Output the [X, Y] coordinate of the center of the cell containing the given text.  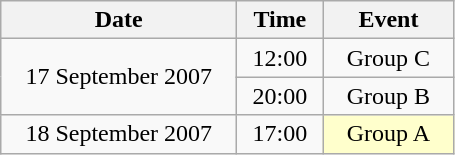
Group C [388, 58]
18 September 2007 [119, 134]
Time [280, 20]
Group B [388, 96]
Event [388, 20]
17:00 [280, 134]
17 September 2007 [119, 77]
Date [119, 20]
12:00 [280, 58]
20:00 [280, 96]
Group A [388, 134]
